For the text-containing cell, return its midpoint in (x, y) coordinate format. 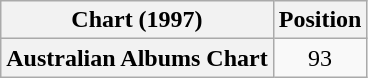
Chart (1997) (137, 20)
93 (320, 58)
Position (320, 20)
Australian Albums Chart (137, 58)
